For the text-containing cell, return its midpoint in [x, y] coordinate format. 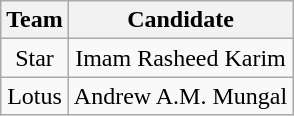
Andrew A.M. Mungal [180, 96]
Star [35, 58]
Imam Rasheed Karim [180, 58]
Lotus [35, 96]
Team [35, 20]
Candidate [180, 20]
